Locate the cell with the specified text and output its [X, Y] center coordinate. 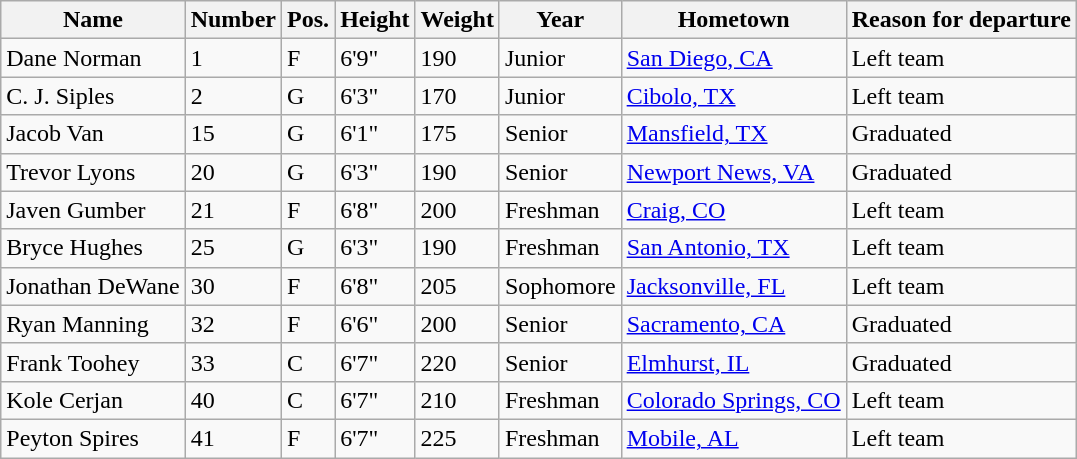
Jacksonville, FL [734, 286]
Sacramento, CA [734, 324]
33 [233, 362]
Weight [457, 20]
Colorado Springs, CO [734, 400]
20 [233, 172]
Cibolo, TX [734, 96]
Javen Gumber [93, 210]
Bryce Hughes [93, 248]
Number [233, 20]
15 [233, 134]
40 [233, 400]
6'9" [375, 58]
C. J. Siples [93, 96]
205 [457, 286]
Dane Norman [93, 58]
220 [457, 362]
Kole Cerjan [93, 400]
Name [93, 20]
Mansfield, TX [734, 134]
Hometown [734, 20]
Peyton Spires [93, 438]
225 [457, 438]
2 [233, 96]
Jonathan DeWane [93, 286]
Trevor Lyons [93, 172]
21 [233, 210]
41 [233, 438]
Reason for departure [961, 20]
Elmhurst, IL [734, 362]
Jacob Van [93, 134]
32 [233, 324]
170 [457, 96]
Year [560, 20]
Ryan Manning [93, 324]
175 [457, 134]
Craig, CO [734, 210]
Height [375, 20]
Mobile, AL [734, 438]
Pos. [308, 20]
Newport News, VA [734, 172]
30 [233, 286]
Sophomore [560, 286]
210 [457, 400]
6'6" [375, 324]
San Antonio, TX [734, 248]
6'1" [375, 134]
San Diego, CA [734, 58]
1 [233, 58]
Frank Toohey [93, 362]
25 [233, 248]
